Identify which cell holds the provided text, then report its [X, Y] central coordinate. 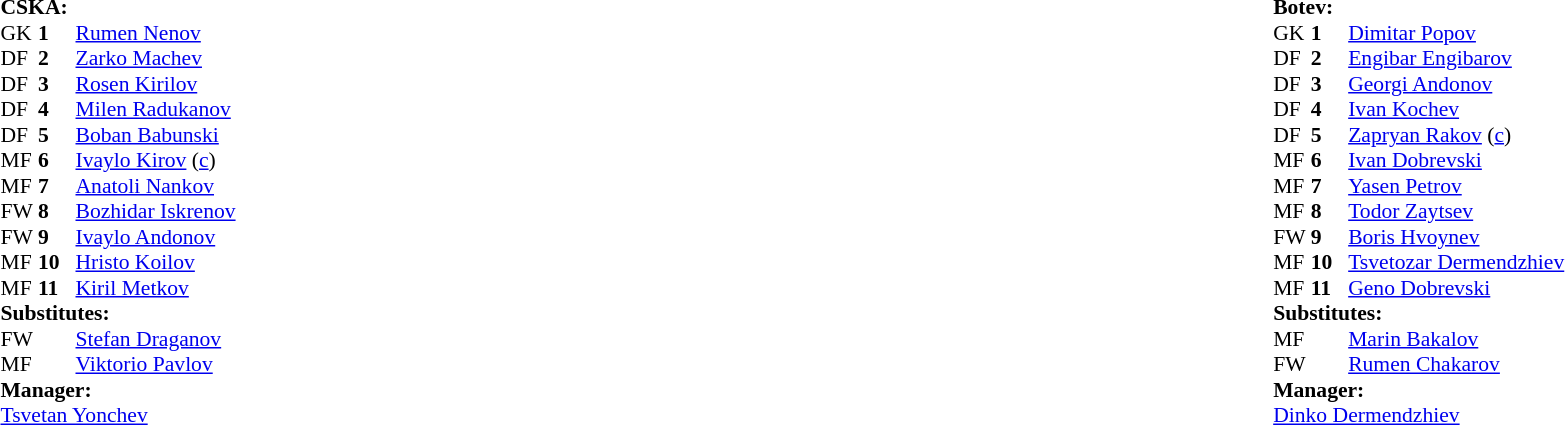
Dimitar Popov [1456, 33]
Ivan Dobrevski [1456, 161]
Ivan Kochev [1456, 109]
Kiril Metkov [156, 288]
Rumen Chakarov [1456, 365]
Boban Babunski [156, 135]
Rosen Kirilov [156, 84]
Geno Dobrevski [1456, 288]
Anatoli Nankov [156, 186]
Tsvetozar Dermendzhiev [1456, 263]
Viktorio Pavlov [156, 365]
Ivaylo Kirov (c) [156, 161]
Hristo Koilov [156, 263]
Zarko Machev [156, 59]
Ivaylo Andonov [156, 237]
Todor Zaytsev [1456, 211]
Rumen Nenov [156, 33]
Stefan Draganov [156, 339]
Yasen Petrov [1456, 186]
Zapryan Rakov (c) [1456, 135]
Boris Hvoynev [1456, 237]
Engibar Engibarov [1456, 59]
Milen Radukanov [156, 109]
Bozhidar Iskrenov [156, 211]
Marin Bakalov [1456, 339]
Georgi Andonov [1456, 84]
